Locate the cell with the specified text and output its (X, Y) center coordinate. 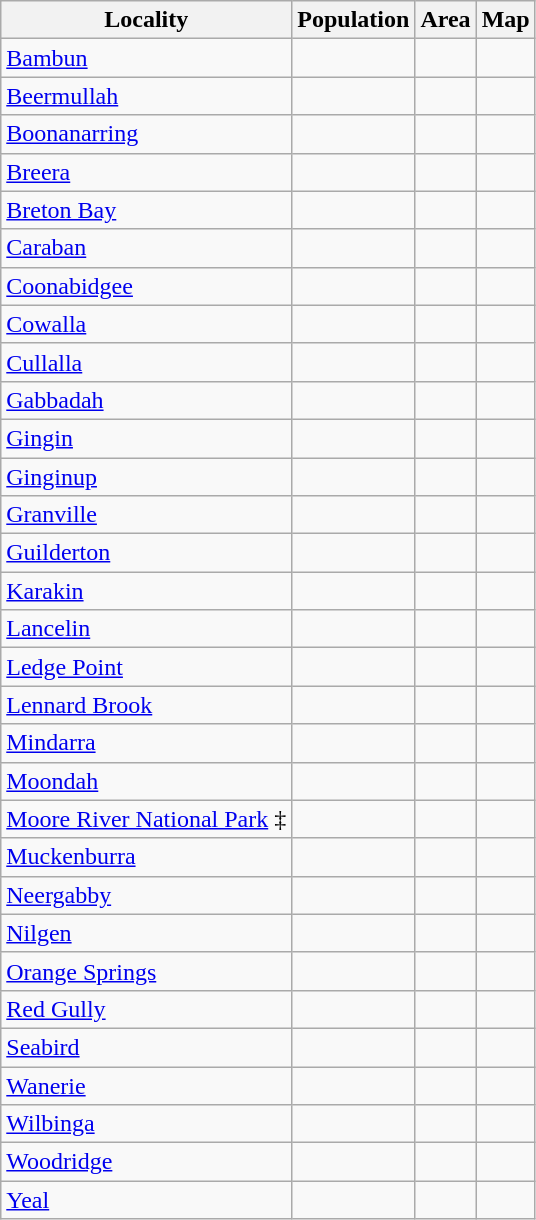
Wanerie (146, 1085)
Coonabidgee (146, 286)
Lancelin (146, 629)
Woodridge (146, 1162)
Area (446, 20)
Gingin (146, 438)
Cullalla (146, 362)
Gabbadah (146, 400)
Moore River National Park ‡ (146, 819)
Cowalla (146, 324)
Red Gully (146, 1009)
Guilderton (146, 553)
Granville (146, 515)
Nilgen (146, 933)
Breton Bay (146, 210)
Ginginup (146, 477)
Wilbinga (146, 1124)
Mindarra (146, 743)
Breera (146, 172)
Bambun (146, 58)
Muckenburra (146, 857)
Population (354, 20)
Orange Springs (146, 971)
Locality (146, 20)
Beermullah (146, 96)
Neergabby (146, 895)
Map (506, 20)
Lennard Brook (146, 705)
Boonanarring (146, 134)
Caraban (146, 248)
Yeal (146, 1200)
Moondah (146, 781)
Seabird (146, 1047)
Ledge Point (146, 667)
Karakin (146, 591)
